Output the (x, y) coordinate of the center of the cell containing the given text.  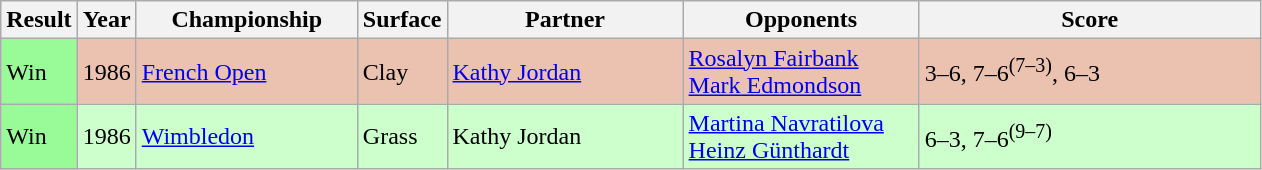
Martina Navratilova Heinz Günthardt (801, 136)
Rosalyn Fairbank Mark Edmondson (801, 72)
French Open (246, 72)
Grass (402, 136)
3–6, 7–6(7–3), 6–3 (1090, 72)
Year (106, 20)
Wimbledon (246, 136)
Partner (565, 20)
Surface (402, 20)
Championship (246, 20)
6–3, 7–6(9–7) (1090, 136)
Score (1090, 20)
Clay (402, 72)
Opponents (801, 20)
Result (39, 20)
